Locate the cell with the specified text and output its [x, y] center coordinate. 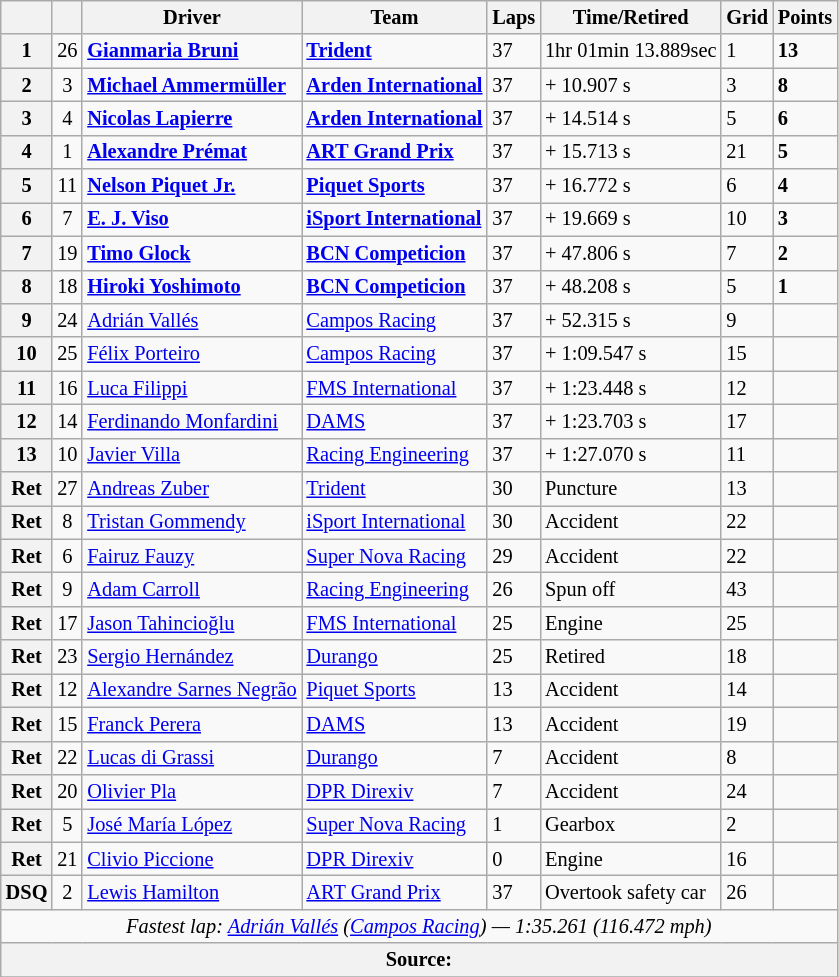
+ 1:23.448 s [630, 388]
+ 16.772 s [630, 186]
20 [67, 791]
Franck Perera [192, 724]
José María López [192, 825]
43 [747, 589]
+ 48.208 s [630, 287]
Alexandre Prémat [192, 152]
+ 1:27.070 s [630, 455]
Timo Glock [192, 253]
Points [805, 17]
Adrián Vallés [192, 320]
Michael Ammermüller [192, 85]
+ 47.806 s [630, 253]
E. J. Viso [192, 219]
Overtook safety car [630, 892]
Team [395, 17]
1hr 01min 13.889sec [630, 51]
Javier Villa [192, 455]
0 [514, 859]
Lewis Hamilton [192, 892]
+ 19.669 s [630, 219]
29 [514, 556]
Fastest lap: Adrián Vallés (Campos Racing) — 1:35.261 (116.472 mph) [419, 926]
+ 10.907 s [630, 85]
Olivier Pla [192, 791]
+ 52.315 s [630, 320]
27 [67, 489]
+ 15.713 s [630, 152]
+ 14.514 s [630, 118]
Félix Porteiro [192, 354]
23 [67, 657]
Retired [630, 657]
Andreas Zuber [192, 489]
Tristan Gommendy [192, 522]
Grid [747, 17]
Spun off [630, 589]
Source: [419, 960]
Fairuz Fauzy [192, 556]
Lucas di Grassi [192, 758]
Jason Tahincioğlu [192, 623]
Gianmaria Bruni [192, 51]
Ferdinando Monfardini [192, 421]
Hiroki Yoshimoto [192, 287]
Clivio Piccione [192, 859]
Nicolas Lapierre [192, 118]
Luca Filippi [192, 388]
Gearbox [630, 825]
Sergio Hernández [192, 657]
Laps [514, 17]
+ 1:09.547 s [630, 354]
Puncture [630, 489]
Alexandre Sarnes Negrão [192, 690]
+ 1:23.703 s [630, 421]
Driver [192, 17]
Time/Retired [630, 17]
Nelson Piquet Jr. [192, 186]
DSQ [27, 892]
Adam Carroll [192, 589]
